Scan for the cell matching the given text and deliver its [x, y] coordinate at center. 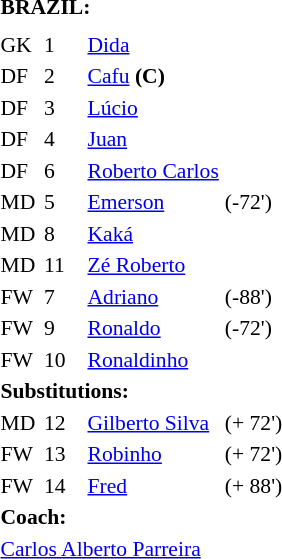
1 [62, 44]
Adriano [153, 296]
Ronaldo [153, 328]
8 [62, 234]
Ronaldinho [153, 360]
6 [62, 170]
14 [62, 486]
Kaká [153, 234]
11 [62, 265]
13 [62, 454]
7 [62, 296]
Gilberto Silva [153, 422]
Zé Roberto [153, 265]
3 [62, 108]
Fred [153, 486]
Robinho [153, 454]
12 [62, 422]
Dida [153, 44]
Emerson [153, 202]
Cafu (C) [153, 76]
4 [62, 139]
9 [62, 328]
Roberto Carlos [153, 170]
Juan [153, 139]
5 [62, 202]
Lúcio [153, 108]
10 [62, 360]
2 [62, 76]
